Scan for the cell matching the given text and deliver its [x, y] coordinate at center. 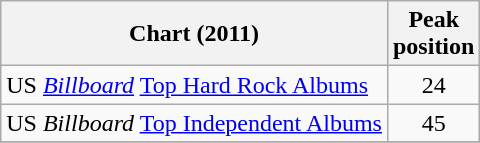
24 [433, 85]
US Billboard Top Independent Albums [194, 123]
Chart (2011) [194, 34]
US Billboard Top Hard Rock Albums [194, 85]
Peakposition [433, 34]
45 [433, 123]
